Identify which cell holds the provided text, then report its (X, Y) central coordinate. 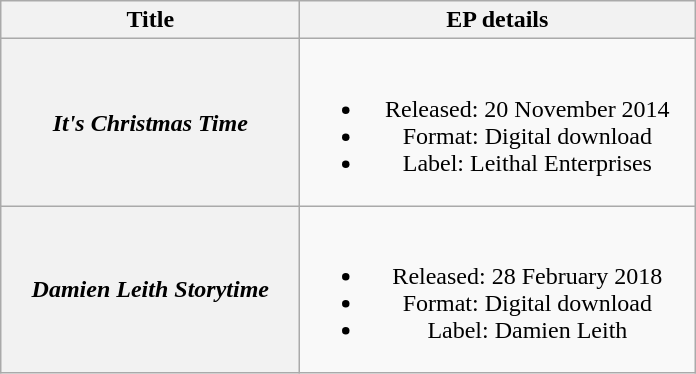
Released: 28 February 2018Format: Digital downloadLabel: Damien Leith (498, 290)
Title (150, 20)
It's Christmas Time (150, 122)
EP details (498, 20)
Damien Leith Storytime (150, 290)
Released: 20 November 2014Format: Digital downloadLabel: Leithal Enterprises (498, 122)
